Extract the (X, Y) coordinate from the center of the cell holding the provided text.  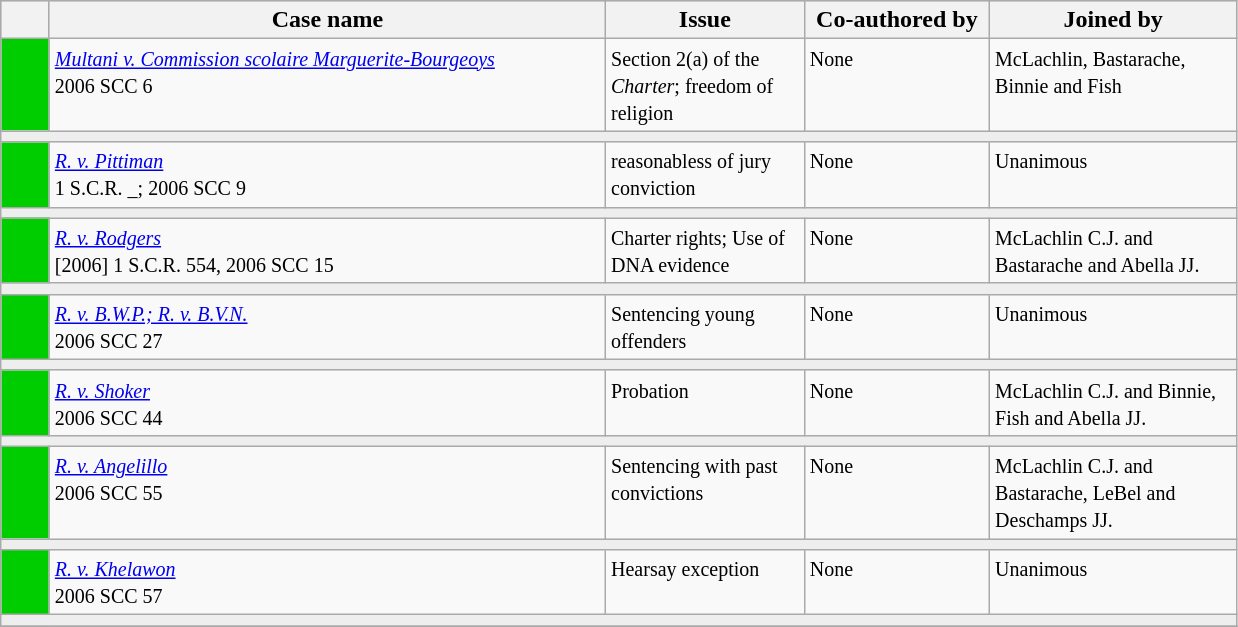
McLachlin C.J. and Bastarache and Abella JJ. (1114, 250)
R. v. Khelawon 2006 SCC 57 (327, 582)
Charter rights; Use of DNA evidence (706, 250)
R. v. Shoker 2006 SCC 44 (327, 402)
R. v. B.W.P.; R. v. B.V.N.2006 SCC 27 (327, 326)
Hearsay exception (706, 582)
Co-authored by (896, 20)
McLachlin C.J. and Bastarache, LeBel and Deschamps JJ. (1114, 492)
Multani v. Commission scolaire Marguerite‑Bourgeoys2006 SCC 6 (327, 85)
Section 2(a) of the Charter; freedom of religion (706, 85)
reasonabless of jury conviction (706, 174)
Sentencing young offenders (706, 326)
R. v. Pittiman 1 S.C.R. _; 2006 SCC 9 (327, 174)
Sentencing with past convictions (706, 492)
McLachlin C.J. and Binnie, Fish and Abella JJ. (1114, 402)
Probation (706, 402)
Issue (706, 20)
R. v. Angelillo 2006 SCC 55 (327, 492)
McLachlin, Bastarache, Binnie and Fish (1114, 85)
Case name (327, 20)
R. v. Rodgers [2006] 1 S.C.R. 554, 2006 SCC 15 (327, 250)
Joined by (1114, 20)
